Identify which cell holds the provided text, then report its [X, Y] central coordinate. 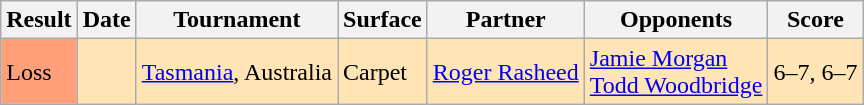
Score [816, 20]
Tournament [236, 20]
Partner [506, 20]
Date [106, 20]
Carpet [383, 72]
6–7, 6–7 [816, 72]
Result [39, 20]
Loss [39, 72]
Roger Rasheed [506, 72]
Opponents [676, 20]
Jamie Morgan Todd Woodbridge [676, 72]
Tasmania, Australia [236, 72]
Surface [383, 20]
